Find where the given text appears and provide that cell's center as [X, Y] coordinate. 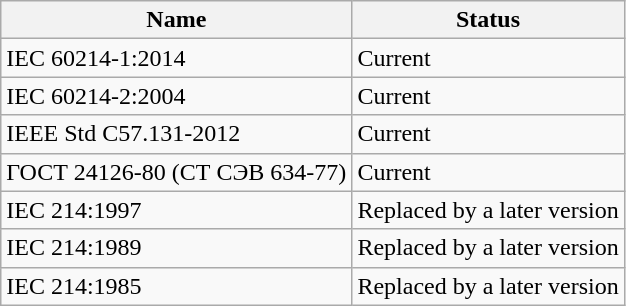
Name [176, 20]
IEC 60214-1:2014 [176, 58]
ГОСТ 24126-80 (СТ СЭВ 634-77) [176, 172]
IEC 60214-2:2004 [176, 96]
IEEE Std C57.131-2012 [176, 134]
IEC 214:1989 [176, 248]
IEC 214:1985 [176, 286]
Status [488, 20]
IEC 214:1997 [176, 210]
